Determine the [X, Y] coordinate at the center of the cell enclosing the given text.  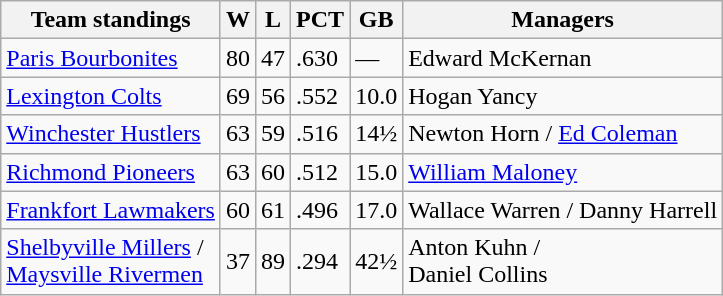
47 [272, 58]
15.0 [376, 172]
Anton Kuhn / Daniel Collins [563, 262]
William Maloney [563, 172]
56 [272, 96]
Wallace Warren / Danny Harrell [563, 210]
GB [376, 20]
.496 [320, 210]
Lexington Colts [111, 96]
.294 [320, 262]
80 [238, 58]
L [272, 20]
.552 [320, 96]
42½ [376, 262]
.516 [320, 134]
61 [272, 210]
— [376, 58]
37 [238, 262]
Hogan Yancy [563, 96]
W [238, 20]
Winchester Hustlers [111, 134]
17.0 [376, 210]
Frankfort Lawmakers [111, 210]
10.0 [376, 96]
PCT [320, 20]
Team standings [111, 20]
.630 [320, 58]
14½ [376, 134]
59 [272, 134]
Newton Horn / Ed Coleman [563, 134]
89 [272, 262]
Shelbyville Millers / Maysville Rivermen [111, 262]
Managers [563, 20]
69 [238, 96]
Richmond Pioneers [111, 172]
.512 [320, 172]
Edward McKernan [563, 58]
Paris Bourbonites [111, 58]
